Provide the (X, Y) coordinate of the cell's center where the given text is located.  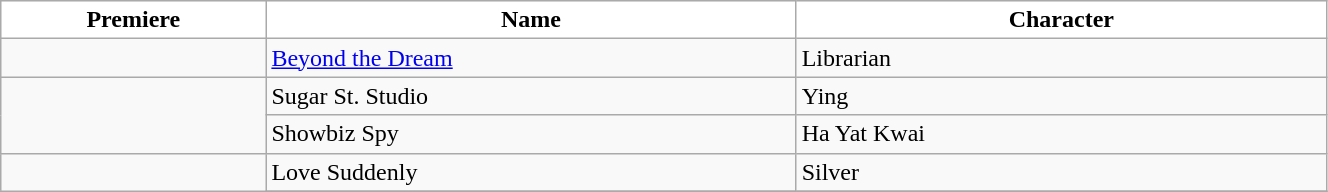
Showbiz Spy (531, 134)
Librarian (1061, 58)
Sugar St. Studio (531, 96)
Love Suddenly (531, 172)
Character (1061, 20)
Silver (1061, 172)
Name (531, 20)
Ying (1061, 96)
Ha Yat Kwai (1061, 134)
Premiere (134, 20)
Beyond the Dream (531, 58)
